Pinpoint the cell where the given text exists, returning its [x, y] midpoint coordinate. 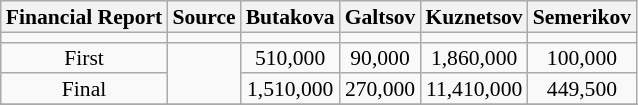
1,510,000 [290, 90]
90,000 [380, 58]
Galtsov [380, 16]
510,000 [290, 58]
100,000 [582, 58]
11,410,000 [474, 90]
Financial Report [84, 16]
449,500 [582, 90]
1,860,000 [474, 58]
Kuznetsov [474, 16]
Final [84, 90]
First [84, 58]
Butakova [290, 16]
Semerikov [582, 16]
270,000 [380, 90]
Source [204, 16]
